Scan for the cell matching the given text and deliver its (x, y) coordinate at center. 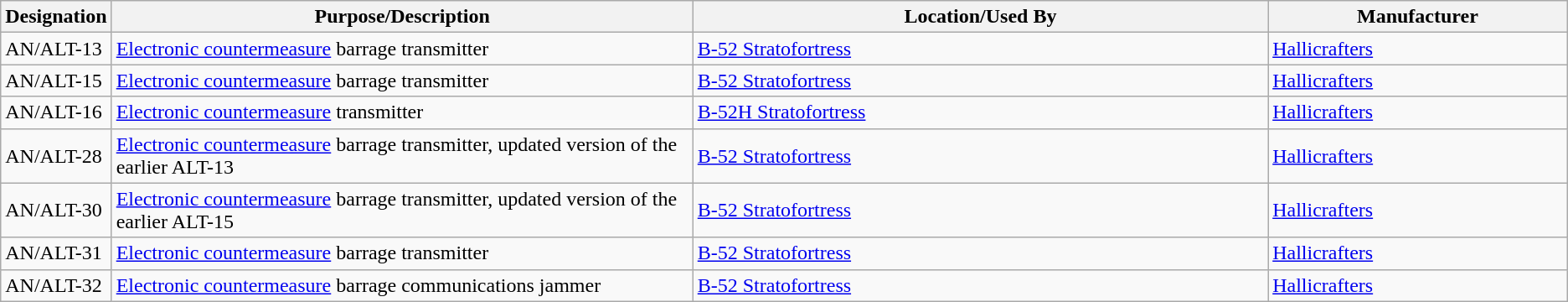
AN/ALT-32 (56, 285)
Designation (56, 17)
Electronic countermeasure transmitter (402, 112)
AN/ALT-30 (56, 210)
Location/Used By (980, 17)
Electronic countermeasure barrage transmitter, updated version of the earlier ALT-15 (402, 210)
AN/ALT-28 (56, 156)
B-52H Stratofortress (980, 112)
AN/ALT-31 (56, 253)
AN/ALT-15 (56, 81)
AN/ALT-16 (56, 112)
Manufacturer (1418, 17)
Electronic countermeasure barrage communications jammer (402, 285)
AN/ALT-13 (56, 49)
Electronic countermeasure barrage transmitter, updated version of the earlier ALT-13 (402, 156)
Purpose/Description (402, 17)
